Return (X, Y) of the center of cell containing provided text 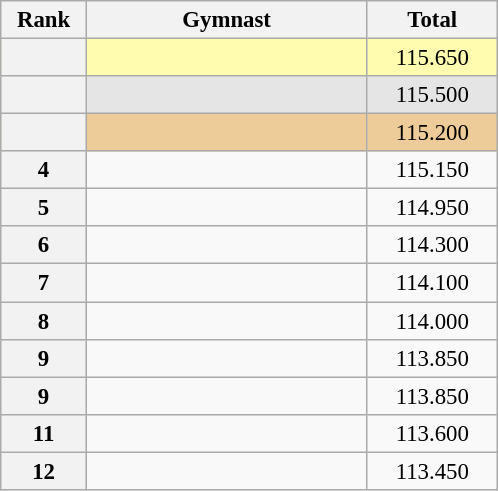
Rank (44, 20)
113.450 (432, 471)
8 (44, 321)
4 (44, 170)
114.100 (432, 283)
115.650 (432, 58)
7 (44, 283)
Total (432, 20)
Gymnast (226, 20)
114.950 (432, 208)
12 (44, 471)
115.500 (432, 95)
5 (44, 208)
113.600 (432, 433)
115.200 (432, 133)
6 (44, 245)
114.000 (432, 321)
114.300 (432, 245)
11 (44, 433)
115.150 (432, 170)
